Scan for the cell matching the given text and deliver its (X, Y) coordinate at center. 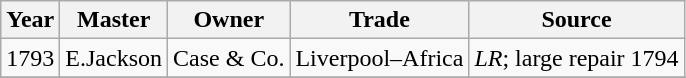
Owner (229, 20)
Master (114, 20)
Case & Co. (229, 58)
Year (30, 20)
E.Jackson (114, 58)
1793 (30, 58)
Liverpool–Africa (380, 58)
Trade (380, 20)
Source (576, 20)
LR; large repair 1794 (576, 58)
